Pinpoint the cell where the given text exists, returning its (X, Y) midpoint coordinate. 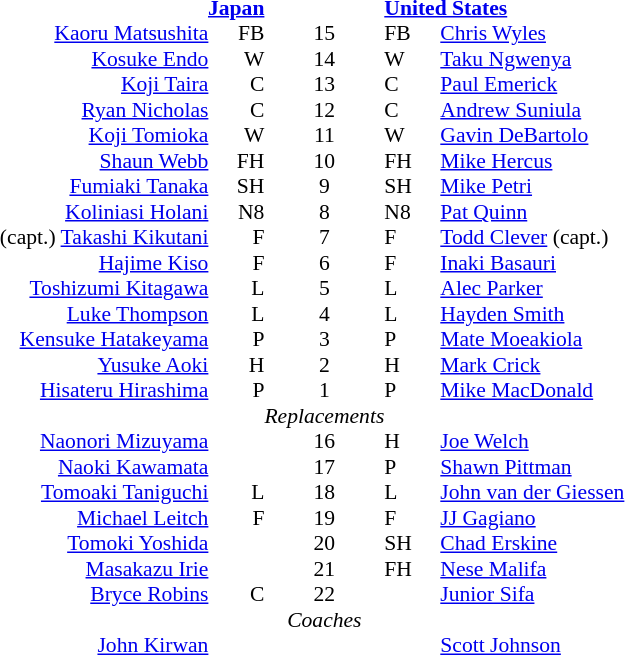
6 (324, 263)
2 (324, 365)
3 (324, 339)
22 (324, 595)
12 (324, 110)
16 (324, 441)
13 (324, 85)
4 (324, 314)
21 (324, 569)
1 (324, 391)
10 (324, 161)
9 (324, 187)
15 (324, 33)
19 (324, 518)
8 (324, 212)
20 (324, 543)
18 (324, 493)
Replacements (324, 416)
17 (324, 467)
7 (324, 237)
5 (324, 289)
Coaches (324, 620)
11 (324, 135)
14 (324, 59)
